Identify which cell holds the provided text, then report its (x, y) central coordinate. 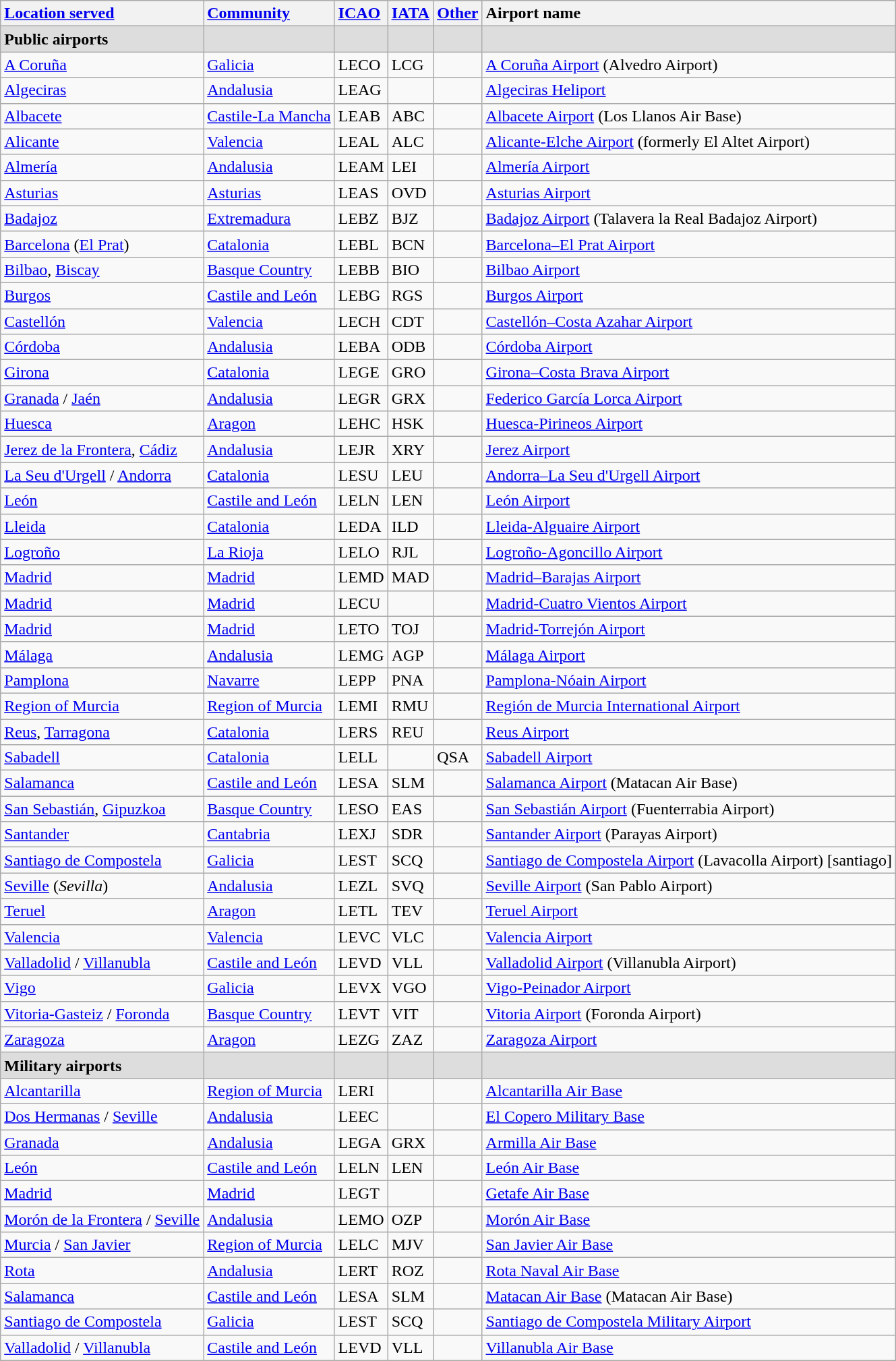
Santiago de Compostela Airport (Lavacolla Airport) [santiago] (689, 860)
Teruel Airport (689, 911)
Málaga (102, 655)
LERI (361, 1091)
LEPP (361, 680)
Alicante (102, 142)
PNA (411, 680)
ODB (411, 347)
León Air Base (689, 1168)
Villanubla Air Base (689, 1348)
Badajoz Airport (Talavera la Real Badajoz Airport) (689, 218)
BIO (411, 270)
ICAO (361, 13)
MAD (411, 578)
Seville (Sevilla) (102, 886)
TEV (411, 911)
Granada / Jaén (102, 398)
Logroño-Agoncillo Airport (689, 552)
Burgos (102, 295)
VGO (411, 988)
LELO (361, 552)
AGP (411, 655)
Sabadell (102, 758)
Región de Murcia International Airport (689, 706)
QSA (458, 758)
Jerez Airport (689, 450)
LEVC (361, 937)
Santiago de Compostela Military Airport (689, 1322)
Valladolid Airport (Villanubla Airport) (689, 963)
Extremadura (269, 218)
El Copero Military Base (689, 1116)
LEAM (361, 167)
Madrid-Torrejón Airport (689, 629)
Sabadell Airport (689, 758)
VIT (411, 1014)
LEAB (361, 116)
LERT (361, 1271)
Barcelona (El Prat) (102, 244)
Algeciras (102, 90)
Córdoba (102, 347)
Castile-La Mancha (269, 116)
RMU (411, 706)
Lleida (102, 526)
Castellón (102, 322)
Badajoz (102, 218)
San Sebastián Airport (Fuenterrabia Airport) (689, 809)
LEBG (361, 295)
Salamanca Airport (Matacan Air Base) (689, 783)
ZAZ (411, 1039)
LEMD (361, 578)
Bilbao, Biscay (102, 270)
OZP (411, 1219)
León Airport (689, 501)
Getafe Air Base (689, 1194)
LEZL (361, 886)
LEGT (361, 1194)
RJL (411, 552)
LEDA (361, 526)
LEAG (361, 90)
LEZG (361, 1039)
Alcantarilla Air Base (689, 1091)
A Coruña (102, 65)
ALC (411, 142)
La Seu d'Urgell / Andorra (102, 475)
Girona–Costa Brava Airport (689, 373)
Murcia / San Javier (102, 1245)
Santander Airport (Parayas Airport) (689, 835)
IATA (411, 13)
Navarre (269, 680)
Zaragoza (102, 1039)
Andorra–La Seu d'Urgell Airport (689, 475)
San Javier Air Base (689, 1245)
LEJR (361, 450)
Cantabria (269, 835)
LEGE (361, 373)
LESO (361, 809)
LEVT (361, 1014)
LECU (361, 603)
RGS (411, 295)
Madrid–Barajas Airport (689, 578)
LEXJ (361, 835)
Valencia Airport (689, 937)
Vigo-Peinador Airport (689, 988)
LERS (361, 731)
Alicante-Elche Airport (formerly El Altet Airport) (689, 142)
Málaga Airport (689, 655)
Matacan Air Base (Matacan Air Base) (689, 1296)
La Rioja (269, 552)
ILD (411, 526)
GRO (411, 373)
LESU (361, 475)
Public airports (102, 39)
Santander (102, 835)
LEMI (361, 706)
LEBB (361, 270)
Bilbao Airport (689, 270)
Other (458, 13)
SVQ (411, 886)
Almería Airport (689, 167)
HSK (411, 424)
LELL (361, 758)
BJZ (411, 218)
Dos Hermanas / Seville (102, 1116)
A Coruña Airport (Alvedro Airport) (689, 65)
Vitoria Airport (Foronda Airport) (689, 1014)
LEMG (361, 655)
LEEC (361, 1116)
Morón de la Frontera / Seville (102, 1219)
LETL (361, 911)
LEU (411, 475)
Zaragoza Airport (689, 1039)
LEBZ (361, 218)
Location served (102, 13)
Albacete (102, 116)
LEAL (361, 142)
Vitoria-Gasteiz / Foronda (102, 1014)
REU (411, 731)
LEBA (361, 347)
Military airports (102, 1065)
Córdoba Airport (689, 347)
Asturias Airport (689, 193)
Castellón–Costa Azahar Airport (689, 322)
XRY (411, 450)
Morón Air Base (689, 1219)
Madrid-Cuatro Vientos Airport (689, 603)
CDT (411, 322)
LEI (411, 167)
EAS (411, 809)
ROZ (411, 1271)
Lleida-Alguaire Airport (689, 526)
Seville Airport (San Pablo Airport) (689, 886)
Rota Naval Air Base (689, 1271)
MJV (411, 1245)
LEGR (361, 398)
LEVX (361, 988)
Logroño (102, 552)
Vigo (102, 988)
LEAS (361, 193)
Reus, Tarragona (102, 731)
LECO (361, 65)
LCG (411, 65)
Almería (102, 167)
Granada (102, 1143)
Pamplona-Nóain Airport (689, 680)
ABC (411, 116)
LEMO (361, 1219)
Albacete Airport (Los Llanos Air Base) (689, 116)
OVD (411, 193)
Algeciras Heliport (689, 90)
Barcelona–El Prat Airport (689, 244)
TOJ (411, 629)
Armilla Air Base (689, 1143)
VLC (411, 937)
LELC (361, 1245)
Airport name (689, 13)
San Sebastián, Gipuzkoa (102, 809)
Community (269, 13)
Girona (102, 373)
BCN (411, 244)
Jerez de la Frontera, Cádiz (102, 450)
LETO (361, 629)
Huesca (102, 424)
SDR (411, 835)
Reus Airport (689, 731)
LECH (361, 322)
Burgos Airport (689, 295)
Federico García Lorca Airport (689, 398)
Pamplona (102, 680)
LEHC (361, 424)
Teruel (102, 911)
LEGA (361, 1143)
LEBL (361, 244)
Rota (102, 1271)
Alcantarilla (102, 1091)
Huesca-Pirineos Airport (689, 424)
